Pinpoint the cell where the given text exists, returning its (X, Y) midpoint coordinate. 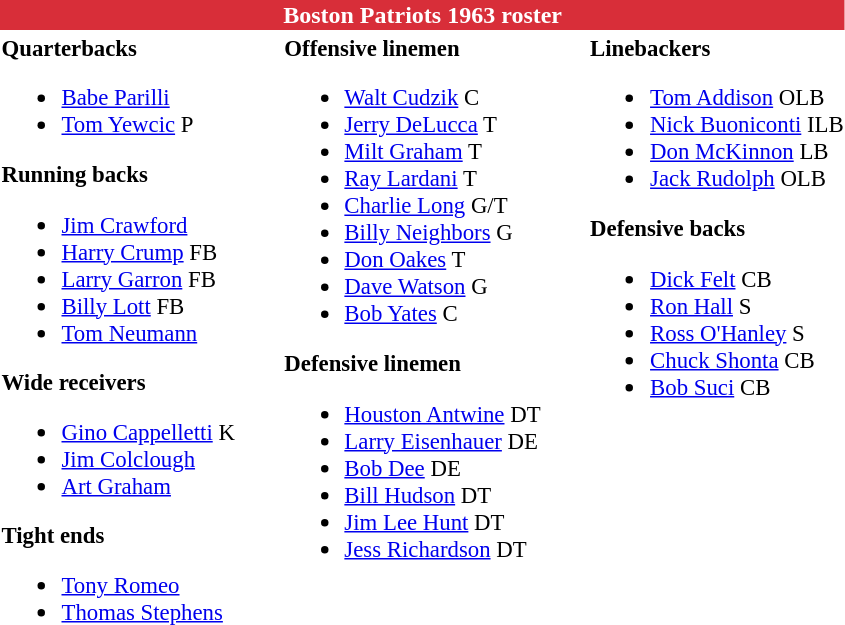
Boston Patriots 1963 roster (422, 15)
